Determine the (x, y) coordinate at the center of the cell enclosing the given text.  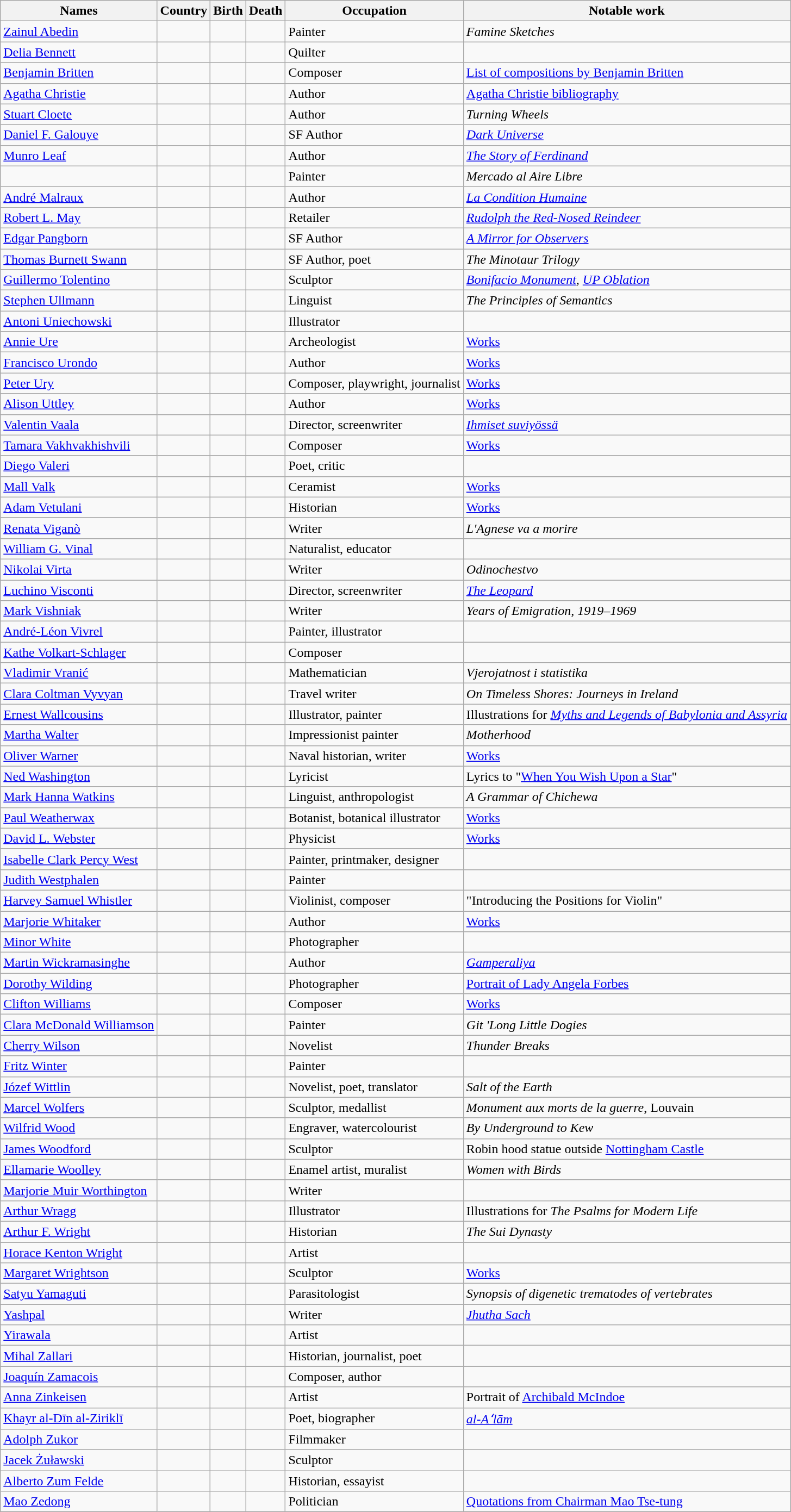
Yashpal (79, 1315)
Robert L. May (79, 217)
The Minotaur Trilogy (626, 259)
Enamel artist, muralist (374, 1169)
Rudolph the Red-Nosed Reindeer (626, 217)
Ellamarie Woolley (79, 1169)
Francisco Urondo (79, 363)
Arthur Wragg (79, 1211)
Alberto Zum Felde (79, 1481)
Lyrics to "When You Wish Upon a Star" (626, 776)
Antoni Uniechowski (79, 321)
Composer, author (374, 1377)
Women with Birds (626, 1169)
Ceramist (374, 487)
Agatha Christie (79, 94)
Guillermo Tolentino (79, 280)
Wilfrid Wood (79, 1128)
The Story of Ferdinand (626, 155)
Martha Walter (79, 735)
Physicist (374, 838)
Historian, essayist (374, 1481)
Death (266, 11)
Travel writer (374, 694)
Parasitologist (374, 1294)
Portrait of Archibald McIndoe (626, 1397)
Clara Coltman Vyvyan (79, 694)
Paul Weatherwax (79, 818)
List of compositions by Benjamin Britten (626, 73)
Thomas Burnett Swann (79, 259)
Monument aux morts de la guerre, Louvain (626, 1107)
André Malraux (79, 197)
Edgar Pangborn (79, 238)
Portrait of Lady Angela Forbes (626, 984)
Filmmaker (374, 1440)
Zainul Abedin (79, 32)
al-Aʻlām (626, 1418)
Margaret Wrightson (79, 1273)
Archeologist (374, 342)
Luchino Visconti (79, 590)
Diego Valeri (79, 466)
Mihal Zallari (79, 1356)
Arthur F. Wright (79, 1231)
Names (79, 11)
Munro Leaf (79, 155)
Anna Zinkeisen (79, 1397)
Naturalist, educator (374, 549)
Mao Zedong (79, 1502)
Judith Westphalen (79, 880)
Painter, illustrator (374, 632)
Illustrator, painter (374, 714)
SF Author, poet (374, 259)
Composer, playwright, journalist (374, 383)
Dark Universe (626, 135)
Robin hood statue outside Nottingham Castle (626, 1149)
Synopsis of digenetic trematodes of vertebrates (626, 1294)
Adam Vetulani (79, 507)
Famine Sketches (626, 32)
Politician (374, 1502)
André-Léon Vivrel (79, 632)
The Sui Dynasty (626, 1231)
L'Agnese va a morire (626, 528)
Quotations from Chairman Mao Tse-tung (626, 1502)
Satyu Yamaguti (79, 1294)
On Timeless Shores: Journeys in Ireland (626, 694)
Mark Vishniak (79, 611)
A Mirror for Observers (626, 238)
Mercado al Aire Libre (626, 176)
Marcel Wolfers (79, 1107)
Ernest Wallcousins (79, 714)
Vjerojatnost i statistika (626, 673)
Painter, printmaker, designer (374, 859)
Turning Wheels (626, 114)
Retailer (374, 217)
Joaquín Zamacois (79, 1377)
Impressionist painter (374, 735)
Cherry Wilson (79, 1046)
Mark Hanna Watkins (79, 797)
Horace Kenton Wright (79, 1252)
Illustrations for The Psalms for Modern Life (626, 1211)
Kathe Volkart-Schlager (79, 652)
Birth (228, 11)
Agatha Christie bibliography (626, 94)
Quilter (374, 52)
Benjamin Britten (79, 73)
William G. Vinal (79, 549)
David L. Webster (79, 838)
Historian, journalist, poet (374, 1356)
Ned Washington (79, 776)
Stephen Ullmann (79, 301)
Gamperaliya (626, 963)
Tamara Vakhvakhishvili (79, 445)
Notable work (626, 11)
Country (184, 11)
Marjorie Muir Worthington (79, 1190)
Motherhood (626, 735)
Valentin Vaala (79, 425)
Novelist, poet, translator (374, 1087)
Dorothy Wilding (79, 984)
Engraver, watercolourist (374, 1128)
Fritz Winter (79, 1066)
Vladimir Vranić (79, 673)
Harvey Samuel Whistler (79, 900)
Renata Viganò (79, 528)
Peter Ury (79, 383)
Novelist (374, 1046)
Mathematician (374, 673)
"Introducing the Positions for Violin" (626, 900)
The Principles of Semantics (626, 301)
Minor White (79, 942)
A Grammar of Chichewa (626, 797)
Thunder Breaks (626, 1046)
Git 'Long Little Dogies (626, 1025)
Delia Bennett (79, 52)
Clara McDonald Williamson (79, 1025)
Clifton Williams (79, 1004)
Odinochestvo (626, 569)
Illustrations for Myths and Legends of Babylonia and Assyria (626, 714)
Marjorie Whitaker (79, 922)
James Woodford (79, 1149)
Poet, critic (374, 466)
Linguist (374, 301)
Yirawala (79, 1335)
Lyricist (374, 776)
Józef Wittlin (79, 1087)
Violinist, composer (374, 900)
Salt of the Earth (626, 1087)
Bonifacio Monument, UP Oblation (626, 280)
The Leopard (626, 590)
Nikolai Virta (79, 569)
Isabelle Clark Percy West (79, 859)
Adolph Zukor (79, 1440)
Occupation (374, 11)
Jacek Żuławski (79, 1460)
Botanist, botanical illustrator (374, 818)
By Underground to Kew (626, 1128)
Ihmiset suviyössä (626, 425)
Sculptor, medallist (374, 1107)
Khayr al-Dīn al-Ziriklī (79, 1418)
Daniel F. Galouye (79, 135)
Poet, biographer (374, 1418)
Alison Uttley (79, 404)
Annie Ure (79, 342)
Naval historian, writer (374, 756)
Jhutha Sach (626, 1315)
Years of Emigration, 1919–1969 (626, 611)
Linguist, anthropologist (374, 797)
Mall Valk (79, 487)
Stuart Cloete (79, 114)
Oliver Warner (79, 756)
Martin Wickramasinghe (79, 963)
La Condition Humaine (626, 197)
